Extract the (X, Y) coordinate from the center of the cell holding the provided text.  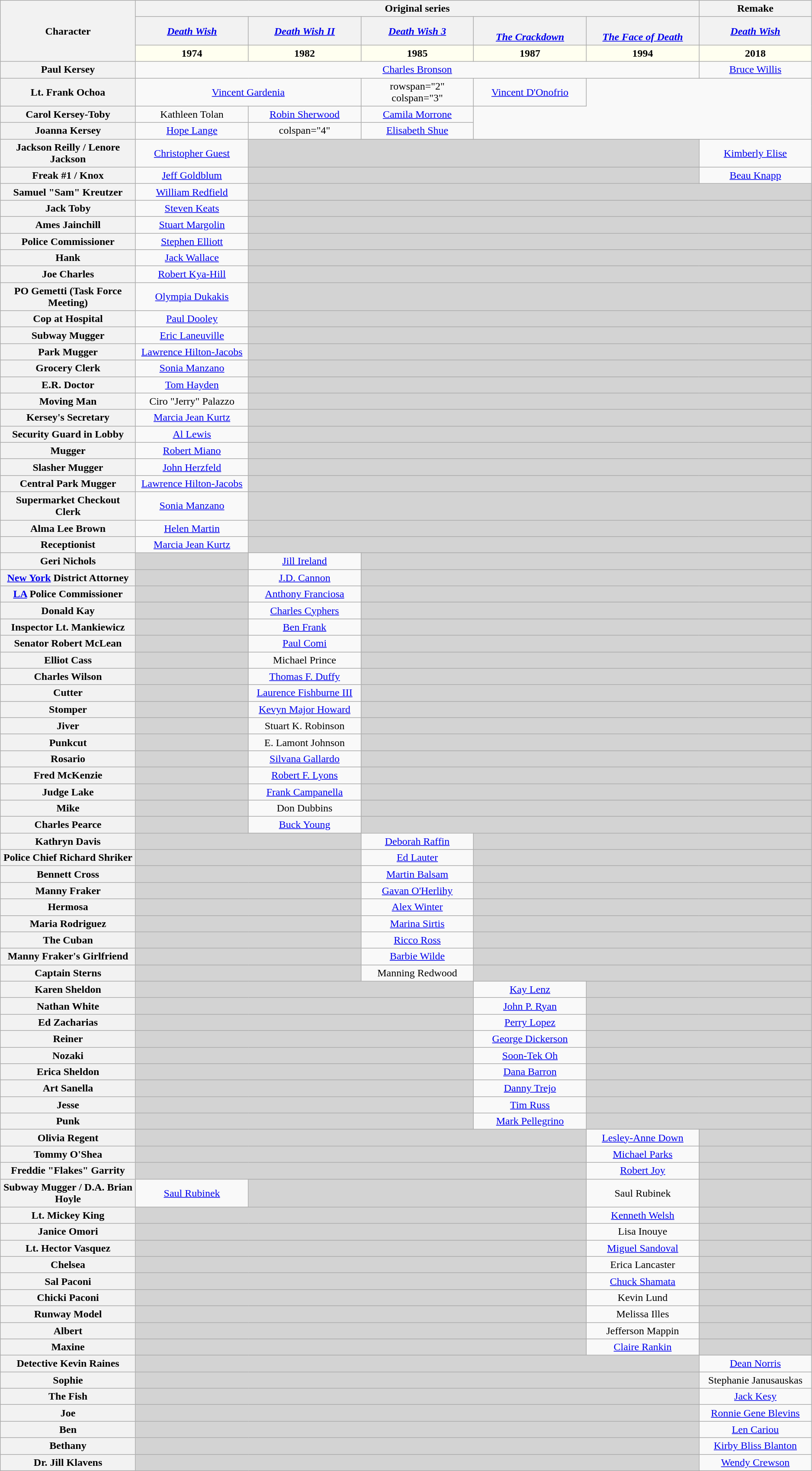
Jill Ireland (305, 561)
Lt. Mickey King (68, 1215)
Olivia Regent (68, 1138)
LA Police Commissioner (68, 594)
E. Lamont Johnson (305, 742)
Gavan O'Herlihy (417, 891)
Mugger (68, 451)
Manny Fraker (68, 891)
Joe Charles (68, 274)
Punkcut (68, 742)
The Cuban (68, 940)
Ronnie Gene Blevins (755, 1413)
Robert Kya-Hill (192, 274)
Deborah Raffin (417, 841)
Sophie (68, 1380)
Jack Wallace (192, 258)
Jack Kesy (755, 1397)
rowspan="2" colspan="3" (417, 92)
Vincent Gardenia (248, 92)
Tom Hayden (192, 385)
Fred McKenzie (68, 775)
J.D. Cannon (305, 578)
Miguel Sandoval (642, 1248)
Bennett Cross (68, 874)
Silvana Gallardo (305, 759)
Lesley-Anne Down (642, 1138)
Lt. Hector Vasquez (68, 1248)
Kevin Lund (642, 1297)
Judge Lake (68, 792)
Tim Russ (530, 1105)
Jefferson Mappin (642, 1331)
Subway Mugger (68, 335)
Punk (68, 1121)
Death Wish II (305, 31)
Erica Sheldon (68, 1072)
Helen Martin (192, 528)
The Face of Death (642, 31)
Joanna Kersey (68, 131)
Eric Laneuville (192, 335)
Dean Norris (755, 1364)
Claire Rankin (642, 1347)
1985 (417, 53)
Mike (68, 808)
Robin Sherwood (305, 114)
Stomper (68, 709)
Frank Campanella (305, 792)
Laurence Fishburne III (305, 693)
Ames Jainchill (68, 225)
PO Gemetti (Task Force Meeting) (68, 297)
Hope Lange (192, 131)
Jeff Goldblum (192, 175)
Grocery Clerk (68, 368)
2018 (755, 53)
Vincent D'Onofrio (530, 92)
Don Dubbins (305, 808)
Kimberly Elise (755, 153)
New York District Attorney (68, 578)
Buck Young (305, 825)
Receptionist (68, 545)
Manning Redwood (417, 973)
colspan="4" (305, 131)
Jesse (68, 1105)
Erica Lancaster (642, 1265)
Chuck Shamata (642, 1281)
Kirby Bliss Blanton (755, 1446)
Charles Pearce (68, 825)
Paul Kersey (68, 70)
Maria Rodriguez (68, 924)
Robert Joy (642, 1171)
Kenneth Welsh (642, 1215)
Nozaki (68, 1056)
Stuart Margolin (192, 225)
George Dickerson (530, 1039)
Captain Sterns (68, 973)
Janice Omori (68, 1232)
Thomas F. Duffy (305, 676)
Moving Man (68, 401)
Bethany (68, 1446)
Charles Cyphers (305, 611)
Ben Frank (305, 627)
Jack Toby (68, 208)
Marina Sirtis (417, 924)
Tommy O'Shea (68, 1154)
1987 (530, 53)
Soon-Tek Oh (530, 1056)
The Crackdown (530, 31)
Hank (68, 258)
Danny Trejo (530, 1088)
Perry Lopez (530, 1022)
Robert F. Lyons (305, 775)
Melissa Illes (642, 1314)
Slasher Mugger (68, 467)
Beau Knapp (755, 175)
Security Guard in Lobby (68, 434)
Charles Bronson (417, 70)
Stuart K. Robinson (305, 726)
Cutter (68, 693)
Donald Kay (68, 611)
Ricco Ross (417, 940)
Dr. Jill Klavens (68, 1462)
Kathryn Davis (68, 841)
Chelsea (68, 1265)
Karen Sheldon (68, 989)
Samuel "Sam" Kreutzer (68, 192)
Elliot Cass (68, 660)
Nathan White (68, 1006)
Ben (68, 1429)
Art Sanella (68, 1088)
Christopher Guest (192, 153)
Alex Winter (417, 907)
Elisabeth Shue (417, 131)
Carol Kersey-Toby (68, 114)
John Herzfeld (192, 467)
Dana Barron (530, 1072)
Subway Mugger / D.A. Brian Hoyle (68, 1193)
Charles Wilson (68, 676)
Joe (68, 1413)
Senator Robert McLean (68, 644)
Ed Lauter (417, 858)
Ed Zacharias (68, 1022)
Remake (755, 9)
Kay Lenz (530, 989)
Manny Fraker's Girlfriend (68, 956)
William Redfield (192, 192)
Sal Paconi (68, 1281)
Police Commissioner (68, 241)
1974 (192, 53)
Central Park Mugger (68, 483)
Paul Comi (305, 644)
Martin Balsam (417, 874)
Park Mugger (68, 352)
Michael Parks (642, 1154)
Albert (68, 1331)
Hermosa (68, 907)
Paul Dooley (192, 319)
Camila Morrone (417, 114)
Len Cariou (755, 1429)
Michael Prince (305, 660)
Police Chief Richard Shriker (68, 858)
Wendy Crewson (755, 1462)
E.R. Doctor (68, 385)
Kevyn Major Howard (305, 709)
Death Wish 3 (417, 31)
Lisa Inouye (642, 1232)
Jiver (68, 726)
Character (68, 31)
Rosario (68, 759)
Stephen Elliott (192, 241)
Kersey's Secretary (68, 418)
Jackson Reilly / Lenore Jackson (68, 153)
Olympia Dukakis (192, 297)
Reiner (68, 1039)
Original series (417, 9)
Freak #1 / Knox (68, 175)
Ciro "Jerry" Palazzo (192, 401)
1994 (642, 53)
Maxine (68, 1347)
Alma Lee Brown (68, 528)
Detective Kevin Raines (68, 1364)
Steven Keats (192, 208)
Runway Model (68, 1314)
Bruce Willis (755, 70)
Mark Pellegrino (530, 1121)
John P. Ryan (530, 1006)
Anthony Franciosa (305, 594)
The Fish (68, 1397)
Lt. Frank Ochoa (68, 92)
Supermarket Checkout Clerk (68, 505)
Kathleen Tolan (192, 114)
Geri Nichols (68, 561)
Inspector Lt. Mankiewicz (68, 627)
Stephanie Janusauskas (755, 1380)
Robert Miano (192, 451)
Cop at Hospital (68, 319)
Barbie Wilde (417, 956)
Al Lewis (192, 434)
Chicki Paconi (68, 1297)
Freddie "Flakes" Garrity (68, 1171)
1982 (305, 53)
